Find where the given text appears and provide that cell's center as (X, Y) coordinate. 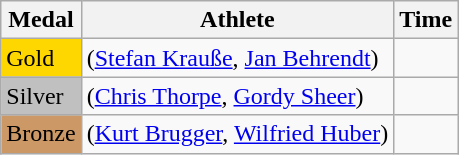
Athlete (238, 20)
(Chris Thorpe, Gordy Sheer) (238, 96)
Time (426, 20)
Gold (41, 58)
Bronze (41, 134)
Medal (41, 20)
(Stefan Krauße, Jan Behrendt) (238, 58)
Silver (41, 96)
(Kurt Brugger, Wilfried Huber) (238, 134)
